Pinpoint the cell where the given text exists, returning its [x, y] midpoint coordinate. 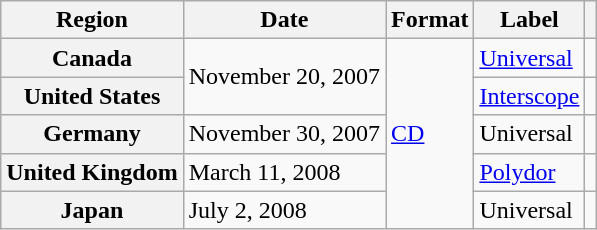
Region [92, 20]
Polydor [530, 172]
Germany [92, 134]
CD [430, 134]
Canada [92, 58]
Japan [92, 210]
July 2, 2008 [284, 210]
Interscope [530, 96]
United States [92, 96]
Label [530, 20]
Date [284, 20]
March 11, 2008 [284, 172]
United Kingdom [92, 172]
Format [430, 20]
November 20, 2007 [284, 77]
November 30, 2007 [284, 134]
